Scan for the cell matching the given text and deliver its (x, y) coordinate at center. 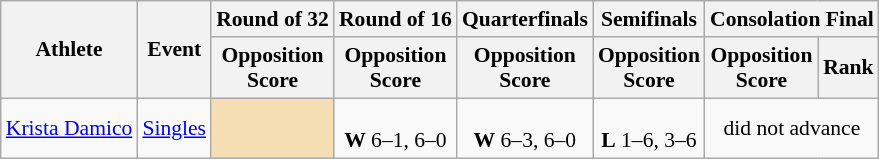
L 1–6, 3–6 (649, 128)
did not advance (792, 128)
Consolation Final (792, 19)
Athlete (70, 50)
Semifinals (649, 19)
Singles (174, 128)
W 6–1, 6–0 (396, 128)
Quarterfinals (525, 19)
Rank (848, 68)
Round of 16 (396, 19)
Event (174, 50)
Round of 32 (272, 19)
W 6–3, 6–0 (525, 128)
Krista Damico (70, 128)
